Detect which cell encompasses the target text, then output its (x, y) center coordinate. 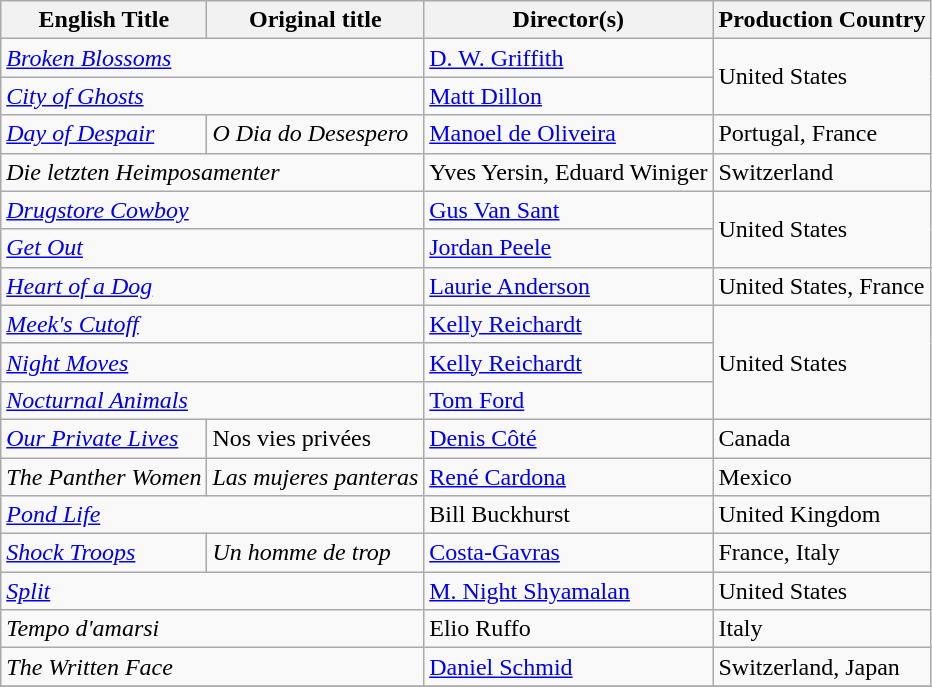
United Kingdom (822, 515)
English Title (104, 20)
Mexico (822, 477)
Pond Life (212, 515)
Daniel Schmid (568, 667)
Meek's Cutoff (212, 324)
M. Night Shyamalan (568, 591)
Tempo d'amarsi (212, 629)
Shock Troops (104, 553)
Day of Despair (104, 134)
Costa-Gavras (568, 553)
Heart of a Dog (212, 286)
Yves Yersin, Eduard Winiger (568, 172)
Production Country (822, 20)
Matt Dillon (568, 96)
O Dia do Desespero (316, 134)
Gus Van Sant (568, 210)
France, Italy (822, 553)
Canada (822, 438)
Tom Ford (568, 400)
The Panther Women (104, 477)
Original title (316, 20)
Portugal, France (822, 134)
Die letzten Heimposamenter (212, 172)
Get Out (212, 248)
Manoel de Oliveira (568, 134)
Denis Côté (568, 438)
Drugstore Cowboy (212, 210)
Our Private Lives (104, 438)
D. W. Griffith (568, 58)
City of Ghosts (212, 96)
United States, France (822, 286)
Laurie Anderson (568, 286)
Bill Buckhurst (568, 515)
Nos vies privées (316, 438)
Nocturnal Animals (212, 400)
Night Moves (212, 362)
Split (212, 591)
René Cardona (568, 477)
Italy (822, 629)
The Written Face (212, 667)
Director(s) (568, 20)
Switzerland (822, 172)
Las mujeres panteras (316, 477)
Switzerland, Japan (822, 667)
Elio Ruffo (568, 629)
Jordan Peele (568, 248)
Un homme de trop (316, 553)
Broken Blossoms (212, 58)
